Identify which cell holds the provided text, then report its (x, y) central coordinate. 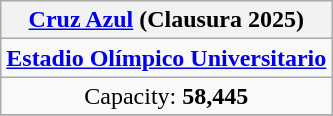
Cruz Azul (Clausura 2025) (166, 20)
Capacity: 58,445 (166, 96)
Estadio Olímpico Universitario (166, 58)
